Output the (X, Y) coordinate of the center of the cell containing the given text.  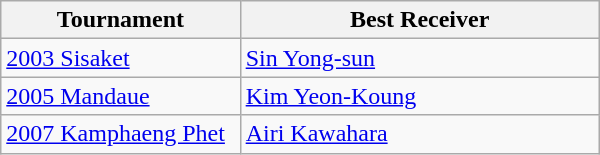
Tournament (120, 20)
Airi Kawahara (420, 134)
2005 Mandaue (120, 96)
Best Receiver (420, 20)
2003 Sisaket (120, 58)
2007 Kamphaeng Phet (120, 134)
Kim Yeon-Koung (420, 96)
Sin Yong-sun (420, 58)
